Find where the given text appears and provide that cell's center as [X, Y] coordinate. 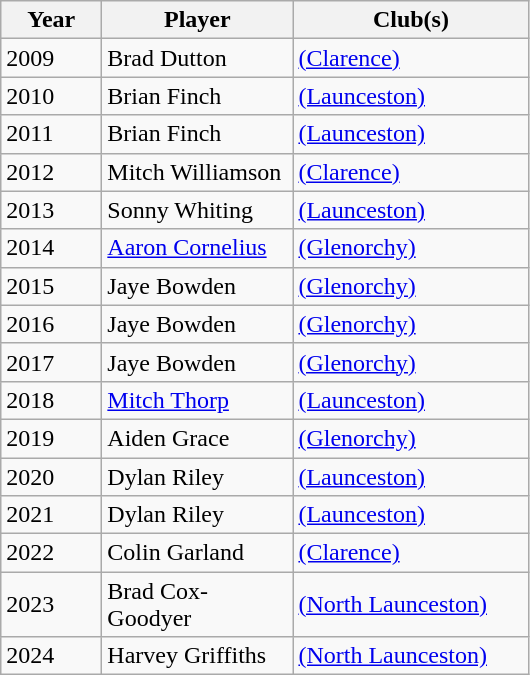
2024 [52, 656]
2015 [52, 286]
2020 [52, 477]
2019 [52, 438]
2010 [52, 96]
Mitch Williamson [198, 172]
2014 [52, 248]
Brad Cox-Goodyer [198, 604]
Harvey Griffiths [198, 656]
2021 [52, 515]
2017 [52, 362]
Mitch Thorp [198, 400]
Year [52, 20]
Aaron Cornelius [198, 248]
2018 [52, 400]
2016 [52, 324]
2009 [52, 58]
2011 [52, 134]
Brad Dutton [198, 58]
2023 [52, 604]
2012 [52, 172]
Aiden Grace [198, 438]
Colin Garland [198, 553]
Player [198, 20]
2022 [52, 553]
2013 [52, 210]
Club(s) [411, 20]
Sonny Whiting [198, 210]
